Identify which cell holds the provided text, then report its [x, y] central coordinate. 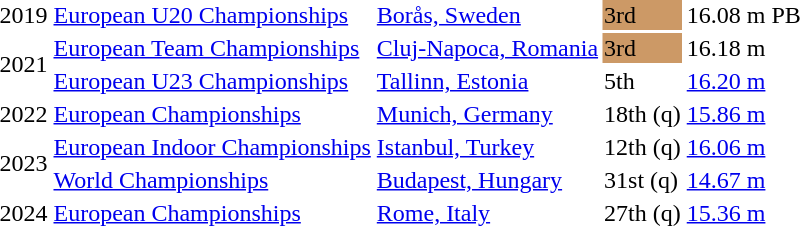
Budapest, Hungary [487, 180]
European Championships [212, 114]
Tallinn, Estonia [487, 81]
European Indoor Championships [212, 147]
Istanbul, Turkey [487, 147]
Munich, Germany [487, 114]
European U20 Championships [212, 15]
European Team Championships [212, 48]
Borås, Sweden [487, 15]
12th (q) [643, 147]
31st (q) [643, 180]
Cluj-Napoca, Romania [487, 48]
18th (q) [643, 114]
European U23 Championships [212, 81]
World Championships [212, 180]
5th [643, 81]
